Provide the [X, Y] coordinate of the cell's center where the given text is located.  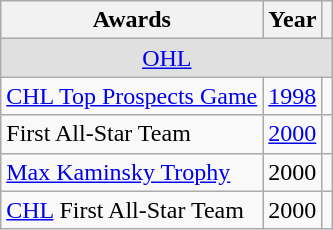
Awards [132, 20]
CHL First All-Star Team [132, 210]
OHL [167, 58]
Year [292, 20]
Max Kaminsky Trophy [132, 172]
CHL Top Prospects Game [132, 96]
First All-Star Team [132, 134]
1998 [292, 96]
